Locate the cell with the specified text and output its [X, Y] center coordinate. 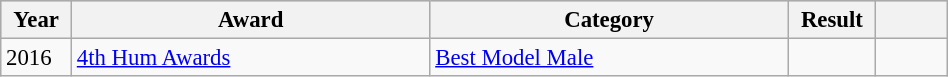
Result [832, 20]
Award [251, 20]
Year [36, 20]
Category [609, 20]
Best Model Male [609, 58]
2016 [36, 58]
4th Hum Awards [251, 58]
